Capture the cell that displays the provided text and extract its (X, Y) central coordinate. 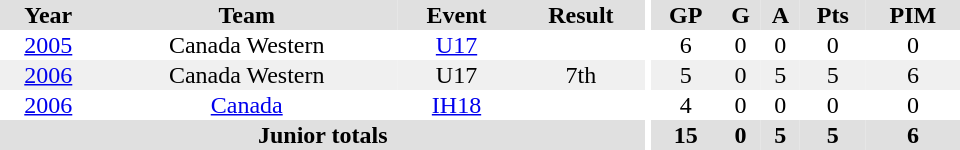
4 (686, 105)
Result (580, 15)
Team (247, 15)
Pts (833, 15)
2005 (48, 45)
Canada (247, 105)
IH18 (456, 105)
7th (580, 75)
Junior totals (323, 135)
G (740, 15)
GP (686, 15)
A (780, 15)
Year (48, 15)
15 (686, 135)
Event (456, 15)
PIM (913, 15)
